Output the (X, Y) coordinate of the center of the cell containing the given text.  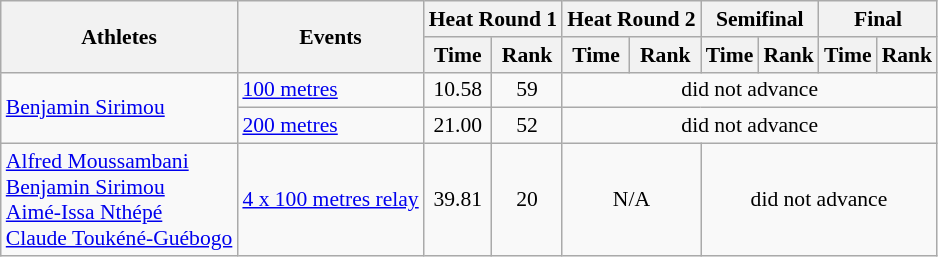
21.00 (458, 126)
10.58 (458, 90)
N/A (631, 200)
Final (878, 19)
20 (527, 200)
200 metres (330, 126)
Semifinal (760, 19)
Benjamin Sirimou (120, 108)
Heat Round 2 (631, 19)
4 x 100 metres relay (330, 200)
Athletes (120, 36)
59 (527, 90)
39.81 (458, 200)
52 (527, 126)
Alfred MoussambaniBenjamin SirimouAimé-Issa NthépéClaude Toukéné-Guébogo (120, 200)
Events (330, 36)
100 metres (330, 90)
Heat Round 1 (493, 19)
